Identify which cell holds the provided text, then report its (X, Y) central coordinate. 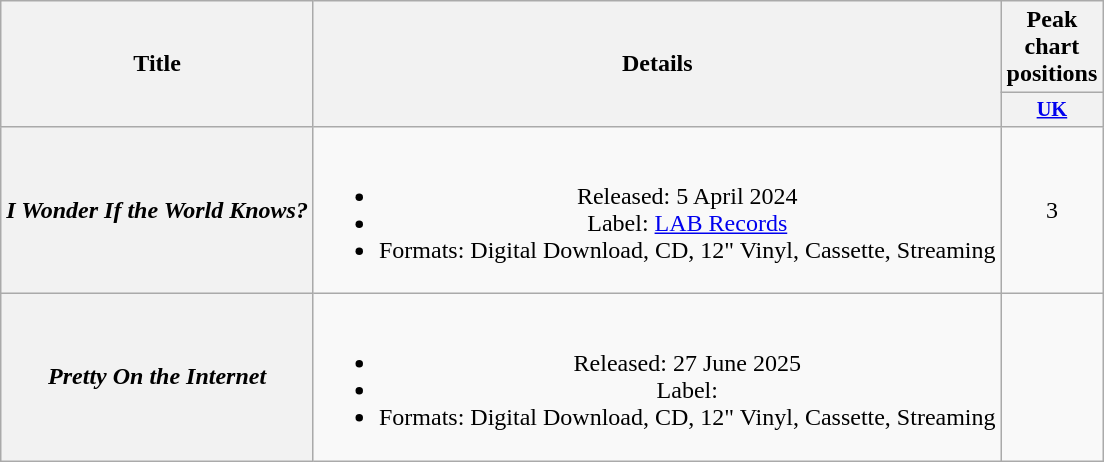
3 (1052, 210)
Released: 5 April 2024Label: LAB RecordsFormats: Digital Download, CD, 12" Vinyl, Cassette, Streaming (657, 210)
Title (158, 64)
UK (1052, 110)
Released: 27 June 2025Label:Formats: Digital Download, CD, 12" Vinyl, Cassette, Streaming (657, 378)
Peak chart positions (1052, 47)
I Wonder If the World Knows? (158, 210)
Pretty On the Internet (158, 378)
Details (657, 64)
